Identify which cell holds the provided text, then report its [x, y] central coordinate. 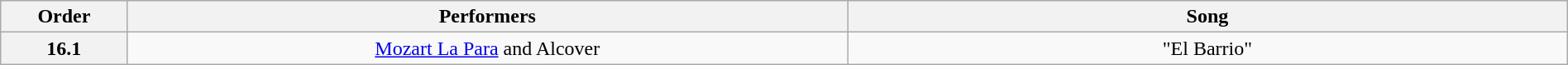
16.1 [65, 48]
Song [1207, 17]
"El Barrio" [1207, 48]
Performers [488, 17]
Order [65, 17]
Mozart La Para and Alcover [488, 48]
